Extract the [X, Y] coordinate from the center of the cell holding the provided text.  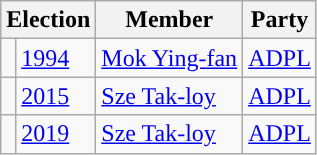
Member [170, 20]
2015 [56, 96]
2019 [56, 134]
Mok Ying-fan [170, 58]
Election [48, 20]
Party [280, 20]
1994 [56, 58]
